Return (x, y) of the center of cell containing provided text 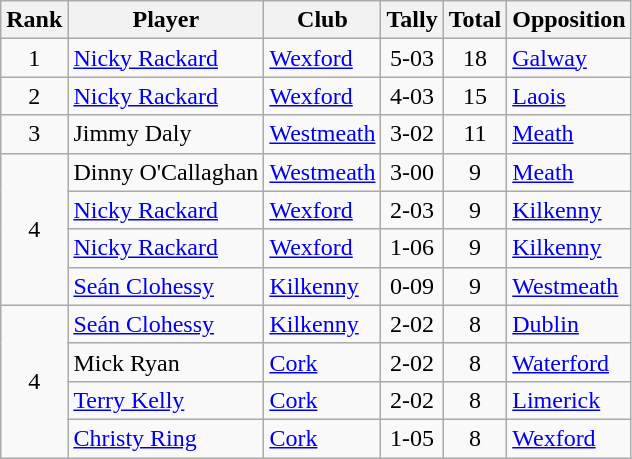
Mick Ryan (166, 362)
3 (34, 134)
Terry Kelly (166, 400)
Limerick (569, 400)
Christy Ring (166, 438)
11 (475, 134)
Galway (569, 58)
Jimmy Daly (166, 134)
Tally (412, 20)
1-06 (412, 248)
Player (166, 20)
Club (322, 20)
2-03 (412, 210)
1 (34, 58)
0-09 (412, 286)
Total (475, 20)
3-00 (412, 172)
15 (475, 96)
3-02 (412, 134)
1-05 (412, 438)
2 (34, 96)
Waterford (569, 362)
4-03 (412, 96)
Laois (569, 96)
Dublin (569, 324)
Dinny O'Callaghan (166, 172)
Rank (34, 20)
18 (475, 58)
5-03 (412, 58)
Opposition (569, 20)
